Scan for the cell matching the given text and deliver its [x, y] coordinate at center. 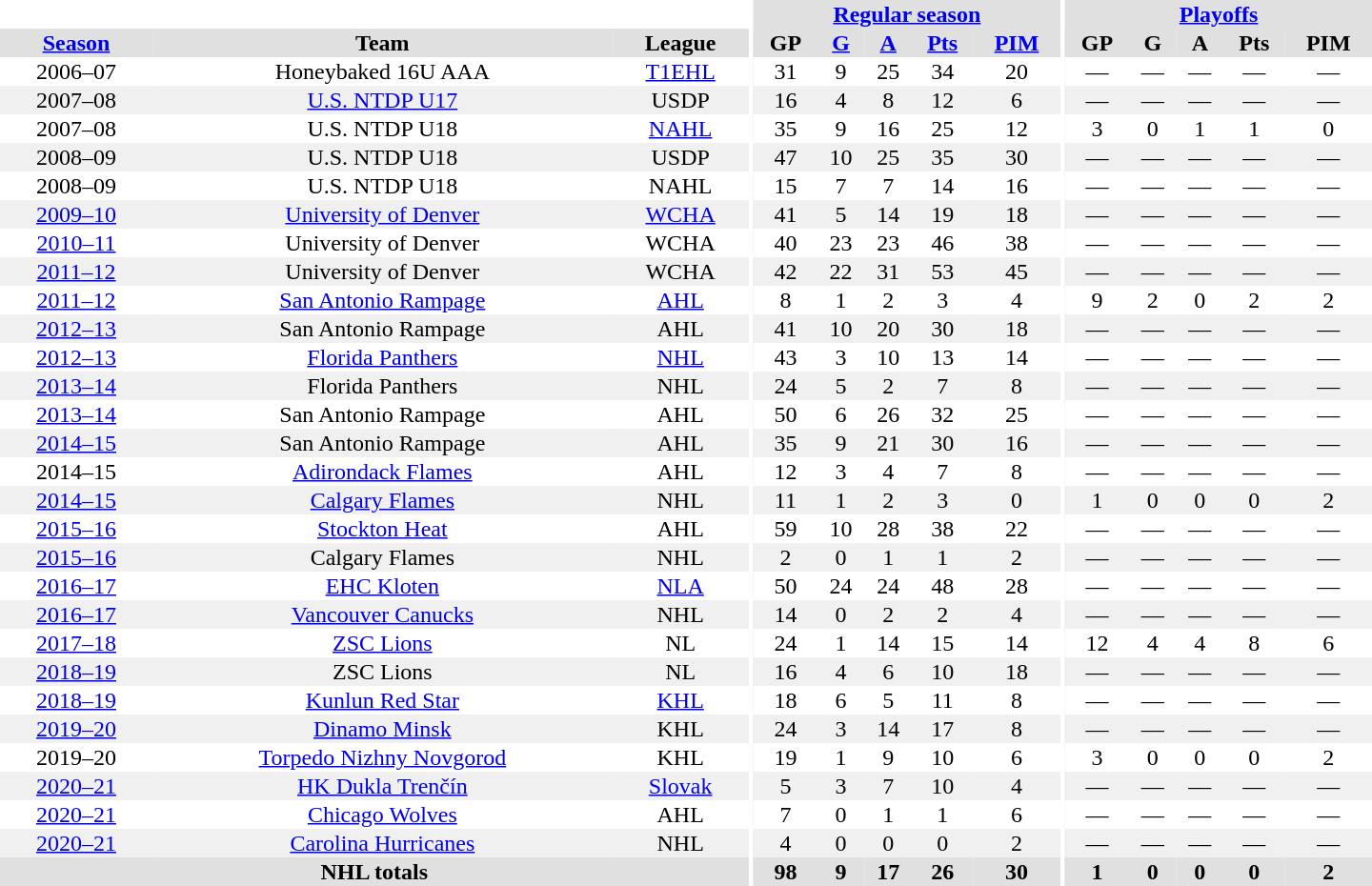
League [680, 43]
43 [785, 357]
Kunlun Red Star [383, 700]
Chicago Wolves [383, 815]
Dinamo Minsk [383, 729]
Team [383, 43]
Adirondack Flames [383, 472]
Playoffs [1219, 14]
42 [785, 272]
HK Dukla Trenčín [383, 786]
34 [942, 71]
U.S. NTDP U17 [383, 100]
2010–11 [76, 243]
59 [785, 529]
2009–10 [76, 214]
NHL totals [374, 872]
2017–18 [76, 643]
EHC Kloten [383, 586]
Torpedo Nizhny Novgorod [383, 757]
48 [942, 586]
98 [785, 872]
Slovak [680, 786]
47 [785, 157]
Season [76, 43]
13 [942, 357]
Regular season [907, 14]
Vancouver Canucks [383, 614]
2006–07 [76, 71]
Carolina Hurricanes [383, 843]
45 [1016, 272]
46 [942, 243]
T1EHL [680, 71]
Stockton Heat [383, 529]
21 [888, 443]
40 [785, 243]
Honeybaked 16U AAA [383, 71]
53 [942, 272]
NLA [680, 586]
32 [942, 414]
